Identify which cell holds the provided text, then report its [x, y] central coordinate. 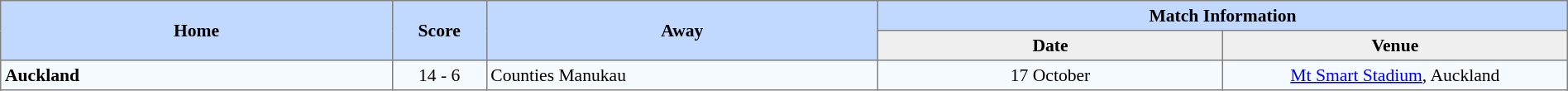
Away [682, 31]
Counties Manukau [682, 75]
Match Information [1223, 16]
Score [439, 31]
14 - 6 [439, 75]
Mt Smart Stadium, Auckland [1394, 75]
Home [197, 31]
Date [1050, 45]
Venue [1394, 45]
Auckland [197, 75]
17 October [1050, 75]
